Detect which cell encompasses the target text, then output its [X, Y] center coordinate. 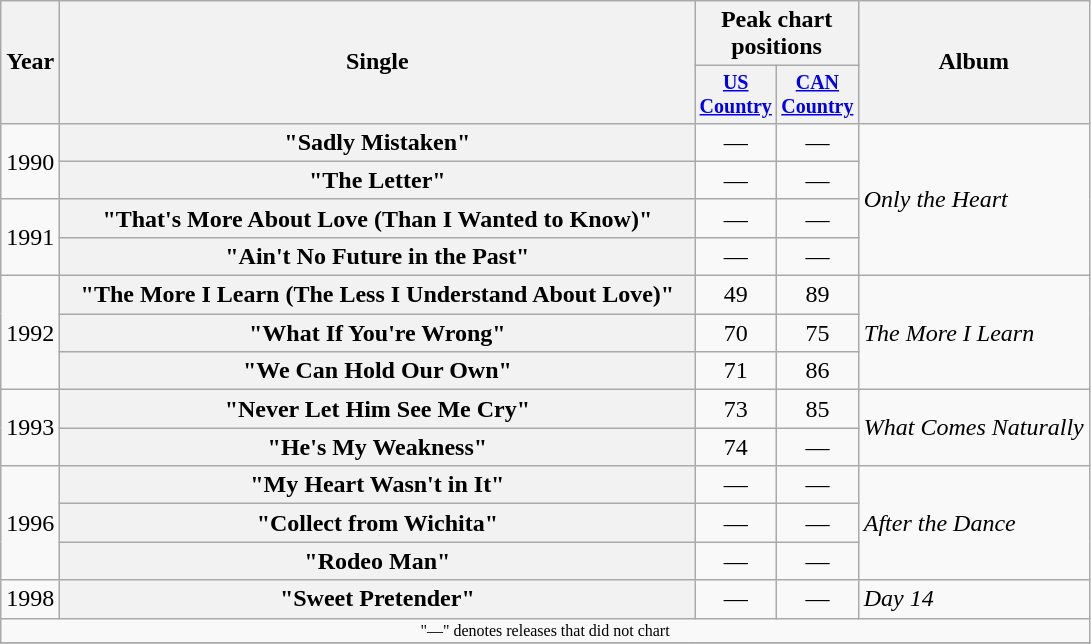
"Sadly Mistaken" [378, 142]
Album [974, 62]
Year [30, 62]
"He's My Weakness" [378, 447]
85 [818, 409]
The More I Learn [974, 333]
75 [818, 333]
US Country [736, 94]
"Collect from Wichita" [378, 523]
1992 [30, 333]
71 [736, 371]
"That's More About Love (Than I Wanted to Know)" [378, 218]
1998 [30, 599]
"My Heart Wasn't in It" [378, 485]
After the Dance [974, 523]
CAN Country [818, 94]
"We Can Hold Our Own" [378, 371]
"The Letter" [378, 180]
1990 [30, 161]
"—" denotes releases that did not chart [546, 630]
49 [736, 295]
Single [378, 62]
Peak chartpositions [776, 34]
Day 14 [974, 599]
"The More I Learn (The Less I Understand About Love)" [378, 295]
"What If You're Wrong" [378, 333]
1993 [30, 428]
"Ain't No Future in the Past" [378, 256]
70 [736, 333]
"Rodeo Man" [378, 561]
86 [818, 371]
Only the Heart [974, 199]
What Comes Naturally [974, 428]
"Never Let Him See Me Cry" [378, 409]
89 [818, 295]
74 [736, 447]
73 [736, 409]
"Sweet Pretender" [378, 599]
1991 [30, 237]
1996 [30, 523]
